From the cell containing the given text, extract its center point as (x, y) coordinate. 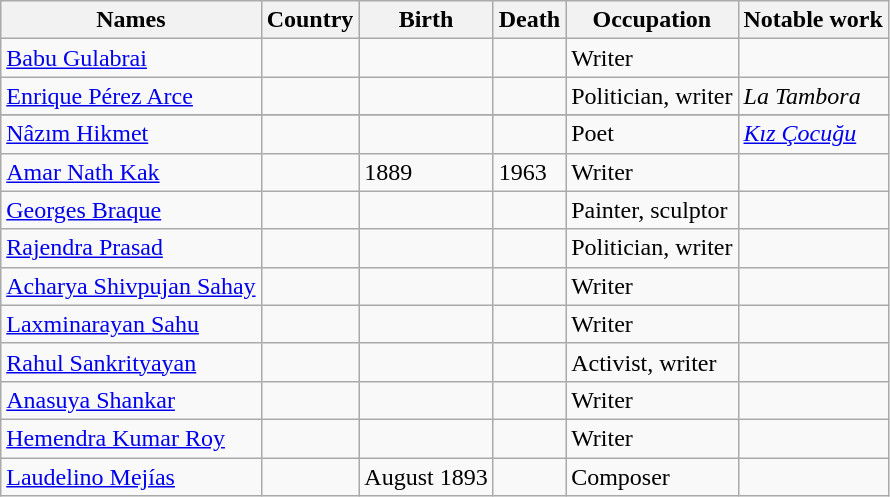
Names (131, 20)
Rahul Sankrityayan (131, 362)
Activist, writer (652, 362)
Georges Braque (131, 210)
Rajendra Prasad (131, 248)
Enrique Pérez Arce (131, 96)
Kız Çocuğu (813, 134)
Poet (652, 134)
1963 (529, 172)
Notable work (813, 20)
Composer (652, 477)
Amar Nath Kak (131, 172)
Death (529, 20)
Anasuya Shankar (131, 400)
Painter, sculptor (652, 210)
Acharya Shivpujan Sahay (131, 286)
Laxminarayan Sahu (131, 324)
1889 (426, 172)
Birth (426, 20)
Babu Gulabrai (131, 58)
Occupation (652, 20)
Laudelino Mejías (131, 477)
Nâzım Hikmet (131, 134)
La Tambora (813, 96)
Country (310, 20)
Hemendra Kumar Roy (131, 438)
August 1893 (426, 477)
